Output the [X, Y] coordinate of the center of the cell containing the given text.  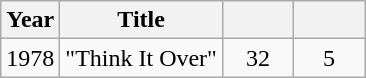
Year [30, 20]
1978 [30, 58]
32 [258, 58]
"Think It Over" [142, 58]
5 [330, 58]
Title [142, 20]
